Pinpoint the cell where the given text exists, returning its [x, y] midpoint coordinate. 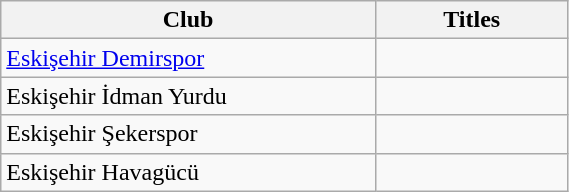
Eskişehir İdman Yurdu [188, 96]
Eskişehir Havagücü [188, 172]
Eskişehir Demirspor [188, 58]
Club [188, 20]
Eskişehir Şekerspor [188, 134]
Titles [472, 20]
